Search for the cell housing the specified text and yield its (x, y) center coordinate. 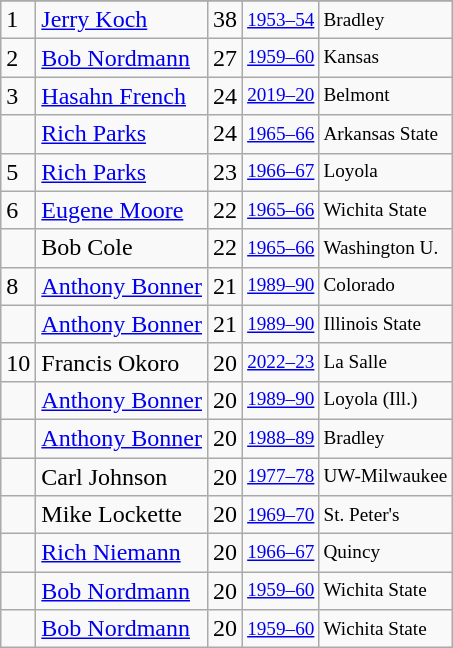
8 (18, 286)
UW-Milwaukee (386, 477)
Kansas (386, 58)
Washington U. (386, 248)
Francis Okoro (122, 362)
Quincy (386, 553)
Colorado (386, 286)
1988–89 (281, 438)
Illinois State (386, 324)
Rich Niemann (122, 553)
Belmont (386, 96)
Loyola (Ill.) (386, 400)
10 (18, 362)
Hasahn French (122, 96)
23 (226, 172)
Mike Lockette (122, 515)
Arkansas State (386, 134)
1 (18, 20)
3 (18, 96)
1969–70 (281, 515)
38 (226, 20)
2022–23 (281, 362)
Eugene Moore (122, 210)
27 (226, 58)
Loyola (386, 172)
1977–78 (281, 477)
La Salle (386, 362)
5 (18, 172)
6 (18, 210)
2019–20 (281, 96)
Jerry Koch (122, 20)
St. Peter's (386, 515)
1953–54 (281, 20)
2 (18, 58)
Bob Cole (122, 248)
Carl Johnson (122, 477)
